Scan for the cell matching the given text and deliver its [X, Y] coordinate at center. 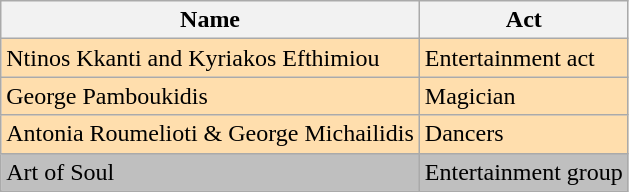
Magician [524, 96]
Entertainment act [524, 58]
Dancers [524, 134]
Name [210, 20]
Ntinos Kkanti and Kyriakos Efthimiou [210, 58]
Art of Soul [210, 172]
Act [524, 20]
Antonia Roumelioti & George Michailidis [210, 134]
George Pamboukidis [210, 96]
Entertainment group [524, 172]
